Search for the cell housing the specified text and yield its [x, y] center coordinate. 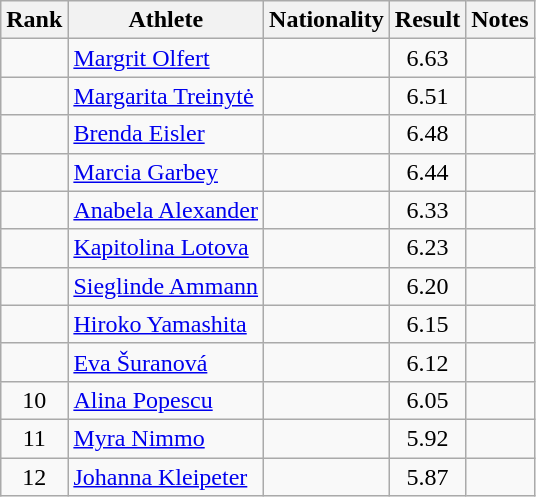
Marcia Garbey [166, 172]
6.05 [427, 400]
6.20 [427, 286]
Kapitolina Lotova [166, 248]
Nationality [327, 20]
5.87 [427, 477]
Brenda Eisler [166, 134]
Sieglinde Ammann [166, 286]
Notes [500, 20]
6.51 [427, 96]
Eva Šuranová [166, 362]
Alina Popescu [166, 400]
10 [34, 400]
12 [34, 477]
6.23 [427, 248]
11 [34, 438]
Anabela Alexander [166, 210]
Result [427, 20]
Athlete [166, 20]
6.12 [427, 362]
Hiroko Yamashita [166, 324]
6.15 [427, 324]
5.92 [427, 438]
Myra Nimmo [166, 438]
Rank [34, 20]
6.48 [427, 134]
Margrit Olfert [166, 58]
6.44 [427, 172]
Margarita Treinytė [166, 96]
6.63 [427, 58]
Johanna Kleipeter [166, 477]
6.33 [427, 210]
